Return the (x, y) coordinate for the center point of the cell that contains the specified text.  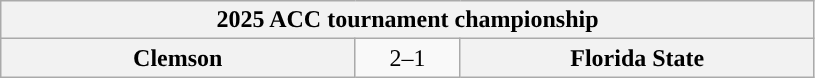
Florida State (637, 58)
2025 ACC tournament championship (408, 20)
2–1 (408, 58)
Clemson (178, 58)
